Extract the [X, Y] coordinate from the center of the cell holding the provided text.  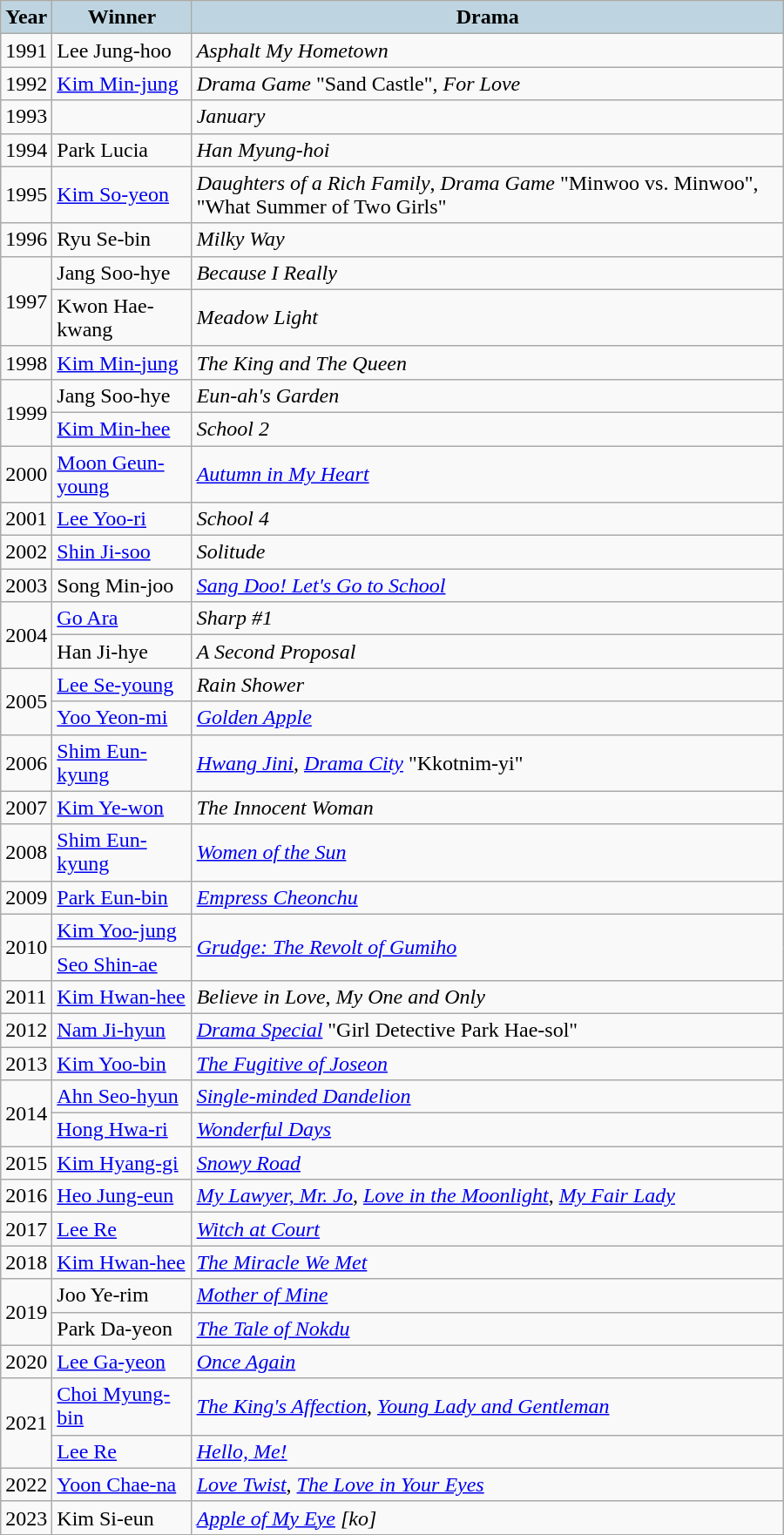
My Lawyer, Mr. Jo, Love in the Moonlight, My Fair Lady [488, 1196]
2023 [26, 1518]
Lee Yoo-ri [122, 519]
Kwon Hae-kwang [122, 317]
2011 [26, 997]
1998 [26, 362]
1995 [26, 195]
The Fugitive of Joseon [488, 1064]
Hwang Jini, Drama City "Kkotnim-yi" [488, 763]
Go Ara [122, 619]
The Innocent Woman [488, 808]
Daughters of a Rich Family, Drama Game "Minwoo vs. Minwoo", "What Summer of Two Girls" [488, 195]
2010 [26, 947]
Year [26, 17]
2015 [26, 1163]
Love Twist, The Love in Your Eyes [488, 1484]
Yoon Chae-na [122, 1484]
Witch at Court [488, 1229]
Sharp #1 [488, 619]
2009 [26, 897]
Park Lucia [122, 150]
Single-minded Dandelion [488, 1097]
2008 [26, 852]
2017 [26, 1229]
Meadow Light [488, 317]
1993 [26, 117]
Wonderful Days [488, 1130]
Kim Yoo-jung [122, 930]
Ahn Seo-hyun [122, 1097]
Women of the Sun [488, 852]
Solitude [488, 552]
Seo Shin-ae [122, 964]
1996 [26, 240]
1992 [26, 84]
Grudge: The Revolt of Gumiho [488, 947]
Lee Ga-yeon [122, 1362]
Nam Ji-hyun [122, 1030]
Eun-ah's Garden [488, 396]
2006 [26, 763]
2012 [26, 1030]
Kim Si-eun [122, 1518]
Kim Yoo-bin [122, 1064]
Drama [488, 17]
1999 [26, 412]
Asphalt My Hometown [488, 51]
1997 [26, 301]
Mother of Mine [488, 1295]
Ryu Se-bin [122, 240]
Park Da-yeon [122, 1329]
January [488, 117]
The King's Affection, Young Lady and Gentleman [488, 1406]
2019 [26, 1312]
2001 [26, 519]
Han Myung-hoi [488, 150]
1994 [26, 150]
The Tale of Nokdu [488, 1329]
Joo Ye-rim [122, 1295]
2004 [26, 635]
Milky Way [488, 240]
The King and The Queen [488, 362]
Hong Hwa-ri [122, 1130]
Sang Doo! Let's Go to School [488, 585]
Once Again [488, 1362]
2005 [26, 701]
Kim Hyang-gi [122, 1163]
Apple of My Eye [ko] [488, 1518]
Kim So-yeon [122, 195]
The Miracle We Met [488, 1262]
School 2 [488, 429]
2013 [26, 1064]
Han Ji-hye [122, 652]
2022 [26, 1484]
2000 [26, 474]
Heo Jung-eun [122, 1196]
2003 [26, 585]
A Second Proposal [488, 652]
2002 [26, 552]
2018 [26, 1262]
2007 [26, 808]
Kim Ye-won [122, 808]
2014 [26, 1113]
Drama Game "Sand Castle", For Love [488, 84]
Choi Myung-bin [122, 1406]
School 4 [488, 519]
Empress Cheonchu [488, 897]
2016 [26, 1196]
Song Min-joo [122, 585]
Park Eun-bin [122, 897]
Winner [122, 17]
Shin Ji-soo [122, 552]
Believe in Love, My One and Only [488, 997]
Kim Min-hee [122, 429]
Rain Shower [488, 685]
Golden Apple [488, 718]
Lee Jung-hoo [122, 51]
Lee Se-young [122, 685]
2020 [26, 1362]
Yoo Yeon-mi [122, 718]
Hello, Me! [488, 1451]
Snowy Road [488, 1163]
2021 [26, 1423]
Because I Really [488, 273]
Drama Special "Girl Detective Park Hae-sol" [488, 1030]
Moon Geun-young [122, 474]
Autumn in My Heart [488, 474]
1991 [26, 51]
